Extract the [x, y] coordinate from the center of the cell holding the provided text.  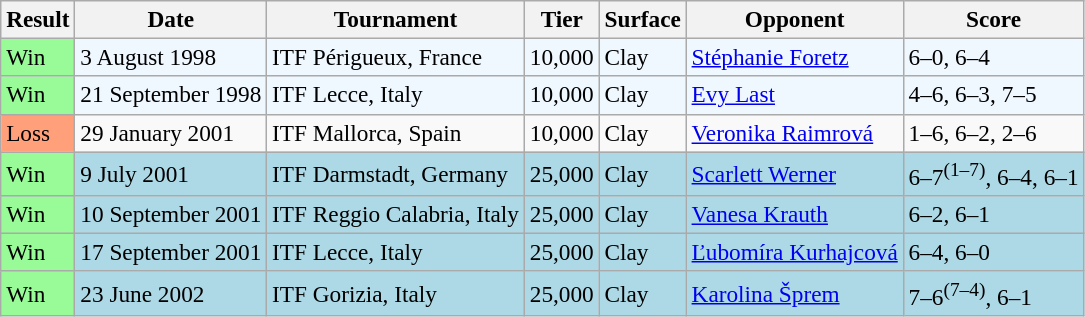
ITF Gorizia, Italy [396, 293]
4–6, 6–3, 7–5 [994, 95]
3 August 1998 [171, 57]
23 June 2002 [171, 293]
Veronika Raimrová [794, 133]
7–6(7–4), 6–1 [994, 293]
Vanesa Krauth [794, 214]
10 September 2001 [171, 214]
Ľubomíra Kurhajcová [794, 252]
Score [994, 19]
Karolina Šprem [794, 293]
17 September 2001 [171, 252]
Date [171, 19]
ITF Reggio Calabria, Italy [396, 214]
6–7(1–7), 6–4, 6–1 [994, 173]
Opponent [794, 19]
6–0, 6–4 [994, 57]
Evy Last [794, 95]
Result [38, 19]
ITF Mallorca, Spain [396, 133]
Tier [562, 19]
Scarlett Werner [794, 173]
ITF Périgueux, France [396, 57]
Loss [38, 133]
6–2, 6–1 [994, 214]
1–6, 6–2, 2–6 [994, 133]
6–4, 6–0 [994, 252]
ITF Darmstadt, Germany [396, 173]
29 January 2001 [171, 133]
Tournament [396, 19]
9 July 2001 [171, 173]
Surface [642, 19]
Stéphanie Foretz [794, 57]
21 September 1998 [171, 95]
